Search for the cell housing the specified text and yield its [X, Y] center coordinate. 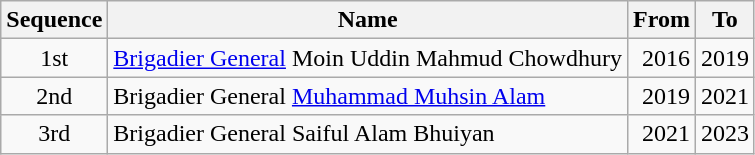
2016 [661, 58]
Brigadier General Saiful Alam Bhuiyan [368, 134]
3rd [54, 134]
Brigadier General Moin Uddin Mahmud Chowdhury [368, 58]
Brigadier General Muhammad Muhsin Alam [368, 96]
Sequence [54, 20]
Name [368, 20]
2023 [724, 134]
From [661, 20]
2nd [54, 96]
To [724, 20]
1st [54, 58]
